Capture the cell that displays the provided text and extract its (X, Y) central coordinate. 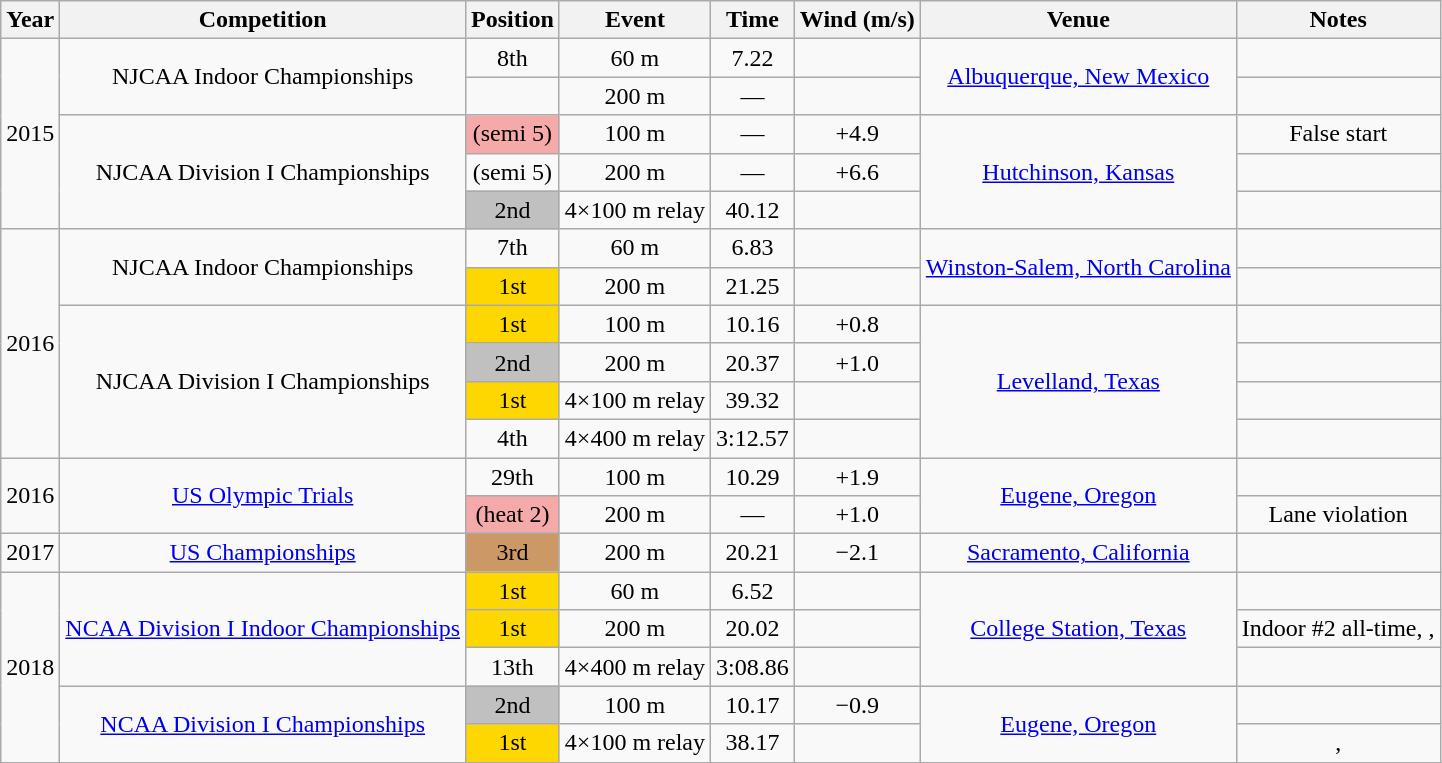
Notes (1338, 20)
US Championships (263, 553)
10.17 (753, 705)
+4.9 (857, 134)
False start (1338, 134)
20.21 (753, 553)
20.02 (753, 629)
+1.9 (857, 477)
7.22 (753, 58)
, (1338, 743)
39.32 (753, 400)
13th (513, 667)
−0.9 (857, 705)
2015 (30, 134)
6.83 (753, 248)
Lane violation (1338, 515)
−2.1 (857, 553)
3:08.86 (753, 667)
(heat 2) (513, 515)
8th (513, 58)
4th (513, 438)
2017 (30, 553)
6.52 (753, 591)
Venue (1078, 20)
Sacramento, California (1078, 553)
Time (753, 20)
2018 (30, 667)
Levelland, Texas (1078, 381)
+6.6 (857, 172)
NCAA Division I Indoor Championships (263, 629)
NCAA Division I Championships (263, 724)
20.37 (753, 362)
3rd (513, 553)
10.16 (753, 324)
38.17 (753, 743)
Albuquerque, New Mexico (1078, 77)
College Station, Texas (1078, 629)
Wind (m/s) (857, 20)
Position (513, 20)
21.25 (753, 286)
Winston-Salem, North Carolina (1078, 267)
Indoor #2 all-time, , (1338, 629)
7th (513, 248)
+0.8 (857, 324)
US Olympic Trials (263, 496)
29th (513, 477)
Competition (263, 20)
3:12.57 (753, 438)
Hutchinson, Kansas (1078, 172)
10.29 (753, 477)
40.12 (753, 210)
Year (30, 20)
Event (634, 20)
